Output the [X, Y] coordinate of the center of the cell containing the given text.  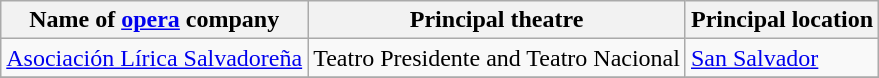
Asociación Lírica Salvadoreña [154, 58]
Name of opera company [154, 20]
Teatro Presidente and Teatro Nacional [497, 58]
Principal theatre [497, 20]
Principal location [782, 20]
San Salvador [782, 58]
